Search for the cell housing the specified text and yield its [x, y] center coordinate. 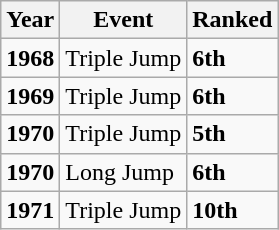
Event [124, 20]
1968 [30, 58]
1971 [30, 210]
Long Jump [124, 172]
10th [232, 210]
5th [232, 134]
Year [30, 20]
1969 [30, 96]
Ranked [232, 20]
